Scan for the cell matching the given text and deliver its [x, y] coordinate at center. 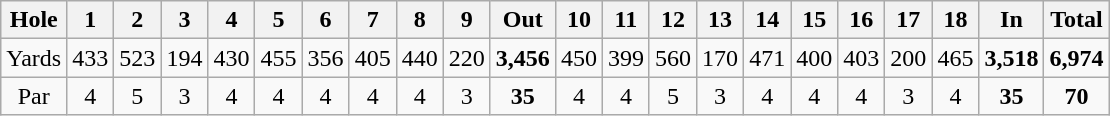
18 [956, 20]
523 [138, 58]
Par [34, 96]
194 [184, 58]
400 [814, 58]
70 [1076, 96]
Out [522, 20]
10 [578, 20]
399 [626, 58]
7 [372, 20]
356 [326, 58]
471 [768, 58]
Total [1076, 20]
6,974 [1076, 58]
3,518 [1012, 58]
12 [672, 20]
16 [862, 20]
17 [908, 20]
2 [138, 20]
433 [90, 58]
13 [720, 20]
403 [862, 58]
455 [278, 58]
Hole [34, 20]
200 [908, 58]
430 [232, 58]
170 [720, 58]
11 [626, 20]
220 [466, 58]
1 [90, 20]
440 [420, 58]
450 [578, 58]
In [1012, 20]
15 [814, 20]
405 [372, 58]
3,456 [522, 58]
9 [466, 20]
465 [956, 58]
8 [420, 20]
14 [768, 20]
560 [672, 58]
6 [326, 20]
Yards [34, 58]
